Extract the [x, y] coordinate from the center of the cell holding the provided text.  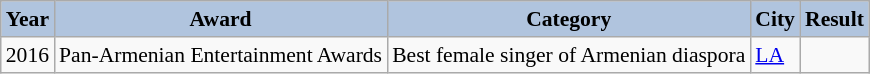
Year [28, 19]
City [775, 19]
2016 [28, 55]
Pan-Armenian Entertainment Awards [220, 55]
Result [834, 19]
Award [220, 19]
Best female singer of Armenian diaspora [568, 55]
LA [775, 55]
Category [568, 19]
